Extract the (x, y) coordinate from the center of the cell holding the provided text.  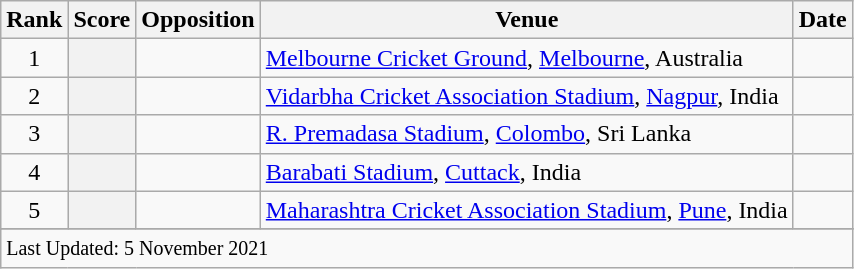
Maharashtra Cricket Association Stadium, Pune, India (526, 210)
1 (34, 58)
Venue (526, 20)
2 (34, 96)
Date (822, 20)
Last Updated: 5 November 2021 (427, 248)
Vidarbha Cricket Association Stadium, Nagpur, India (526, 96)
Opposition (198, 20)
4 (34, 172)
Barabati Stadium, Cuttack, India (526, 172)
Melbourne Cricket Ground, Melbourne, Australia (526, 58)
5 (34, 210)
3 (34, 134)
R. Premadasa Stadium, Colombo, Sri Lanka (526, 134)
Score (102, 20)
Rank (34, 20)
